Locate the cell with the specified text and output its (x, y) center coordinate. 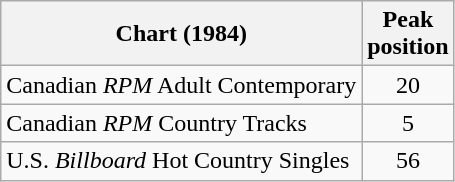
Chart (1984) (182, 34)
5 (408, 123)
Canadian RPM Adult Contemporary (182, 85)
Canadian RPM Country Tracks (182, 123)
Peakposition (408, 34)
U.S. Billboard Hot Country Singles (182, 161)
20 (408, 85)
56 (408, 161)
